Extract the (X, Y) coordinate from the center of the cell holding the provided text.  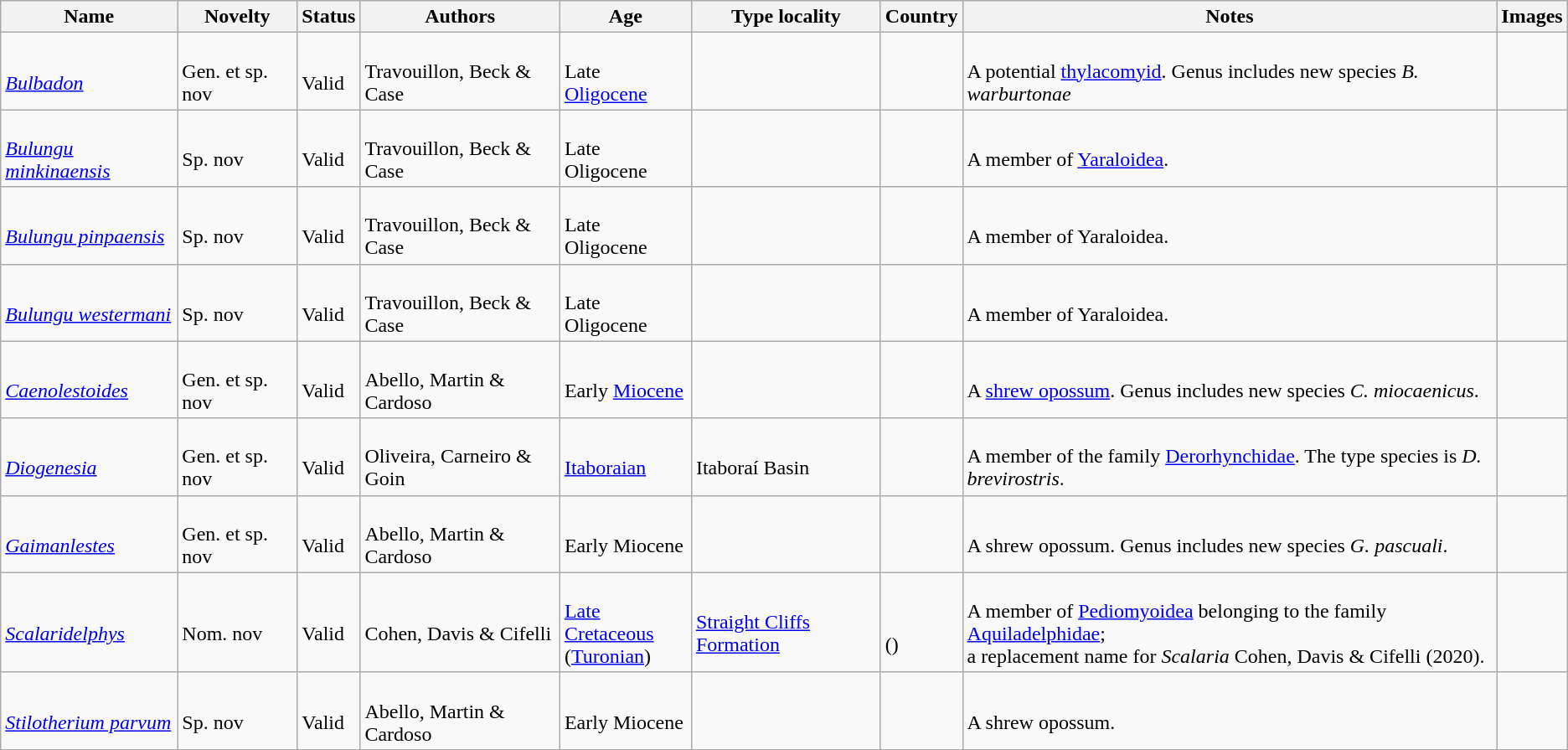
Nom. nov (238, 622)
Images (1532, 17)
Bulbadon (89, 71)
Country (921, 17)
Notes (1230, 17)
Caenolestoides (89, 380)
() (921, 622)
A shrew opossum. Genus includes new species C. miocaenicus. (1230, 380)
Age (625, 17)
Itaboraí Basin (786, 457)
Scalaridelphys (89, 622)
A member of Pediomyoidea belonging to the family Aquiladelphidae;a replacement name for Scalaria Cohen, Davis & Cifelli (2020). (1230, 622)
Bulungu westermani (89, 303)
Straight Cliffs Formation (786, 622)
Bulungu pinpaensis (89, 225)
Name (89, 17)
Late Cretaceous(Turonian) (625, 622)
Novelty (238, 17)
Bulungu minkinaensis (89, 148)
Oliveira, Carneiro & Goin (460, 457)
Gaimanlestes (89, 534)
Authors (460, 17)
Status (328, 17)
Cohen, Davis & Cifelli (460, 622)
A shrew opossum. (1230, 711)
Type locality (786, 17)
A member of the family Derorhynchidae. The type species is D. brevirostris. (1230, 457)
Stilotherium parvum (89, 711)
A potential thylacomyid. Genus includes new species B. warburtonae (1230, 71)
Itaboraian (625, 457)
Diogenesia (89, 457)
A shrew opossum. Genus includes new species G. pascuali. (1230, 534)
